Return the (x, y) coordinate for the center point of the cell that contains the specified text.  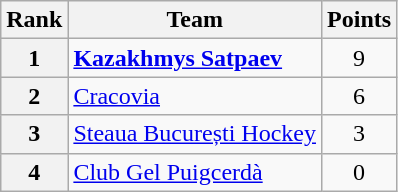
6 (360, 96)
Steaua București Hockey (195, 134)
0 (360, 172)
2 (34, 96)
Team (195, 20)
1 (34, 58)
9 (360, 58)
Club Gel Puigcerdà (195, 172)
Cracovia (195, 96)
Points (360, 20)
Kazakhmys Satpaev (195, 58)
Rank (34, 20)
4 (34, 172)
